Search for the cell housing the specified text and yield its [x, y] center coordinate. 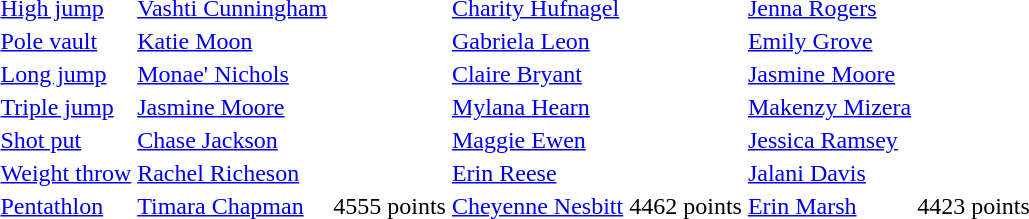
Makenzy Mizera [829, 107]
Maggie Ewen [537, 140]
Mylana Hearn [537, 107]
Gabriela Leon [537, 41]
Claire Bryant [537, 74]
Jessica Ramsey [829, 140]
Chase Jackson [232, 140]
Katie Moon [232, 41]
Erin Reese [537, 173]
Rachel Richeson [232, 173]
Monae' Nichols [232, 74]
Emily Grove [829, 41]
Jalani Davis [829, 173]
